For the text-containing cell, return its midpoint in (X, Y) coordinate format. 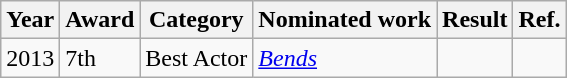
Result (475, 20)
2013 (30, 58)
7th (100, 58)
Category (196, 20)
Best Actor (196, 58)
Year (30, 20)
Award (100, 20)
Bends (345, 58)
Ref. (540, 20)
Nominated work (345, 20)
